From the cell containing the given text, extract its center point as (X, Y) coordinate. 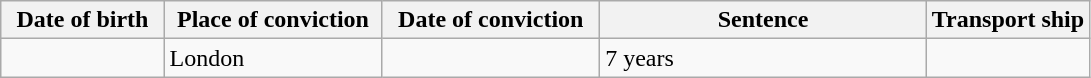
London (273, 58)
Date of birth (82, 20)
Place of conviction (273, 20)
Transport ship (1008, 20)
7 years (764, 58)
Sentence (764, 20)
Date of conviction (491, 20)
